Determine the [X, Y] coordinate at the center of the cell enclosing the given text.  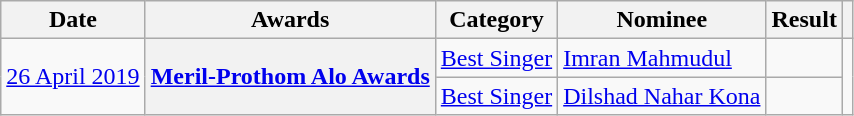
Date [73, 20]
Awards [290, 20]
Dilshad Nahar Kona [662, 96]
26 April 2019 [73, 77]
Imran Mahmudul [662, 58]
Category [496, 20]
Meril-Prothom Alo Awards [290, 77]
Nominee [662, 20]
Result [804, 20]
